Search for the cell housing the specified text and yield its (X, Y) center coordinate. 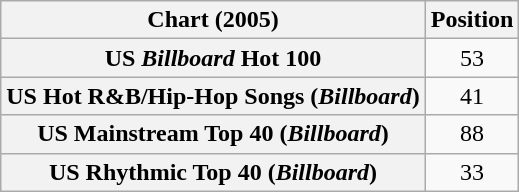
US Hot R&B/Hip-Hop Songs (Billboard) (213, 96)
Chart (2005) (213, 20)
US Billboard Hot 100 (213, 58)
88 (472, 134)
US Rhythmic Top 40 (Billboard) (213, 172)
33 (472, 172)
US Mainstream Top 40 (Billboard) (213, 134)
41 (472, 96)
53 (472, 58)
Position (472, 20)
